Detect which cell encompasses the target text, then output its [X, Y] center coordinate. 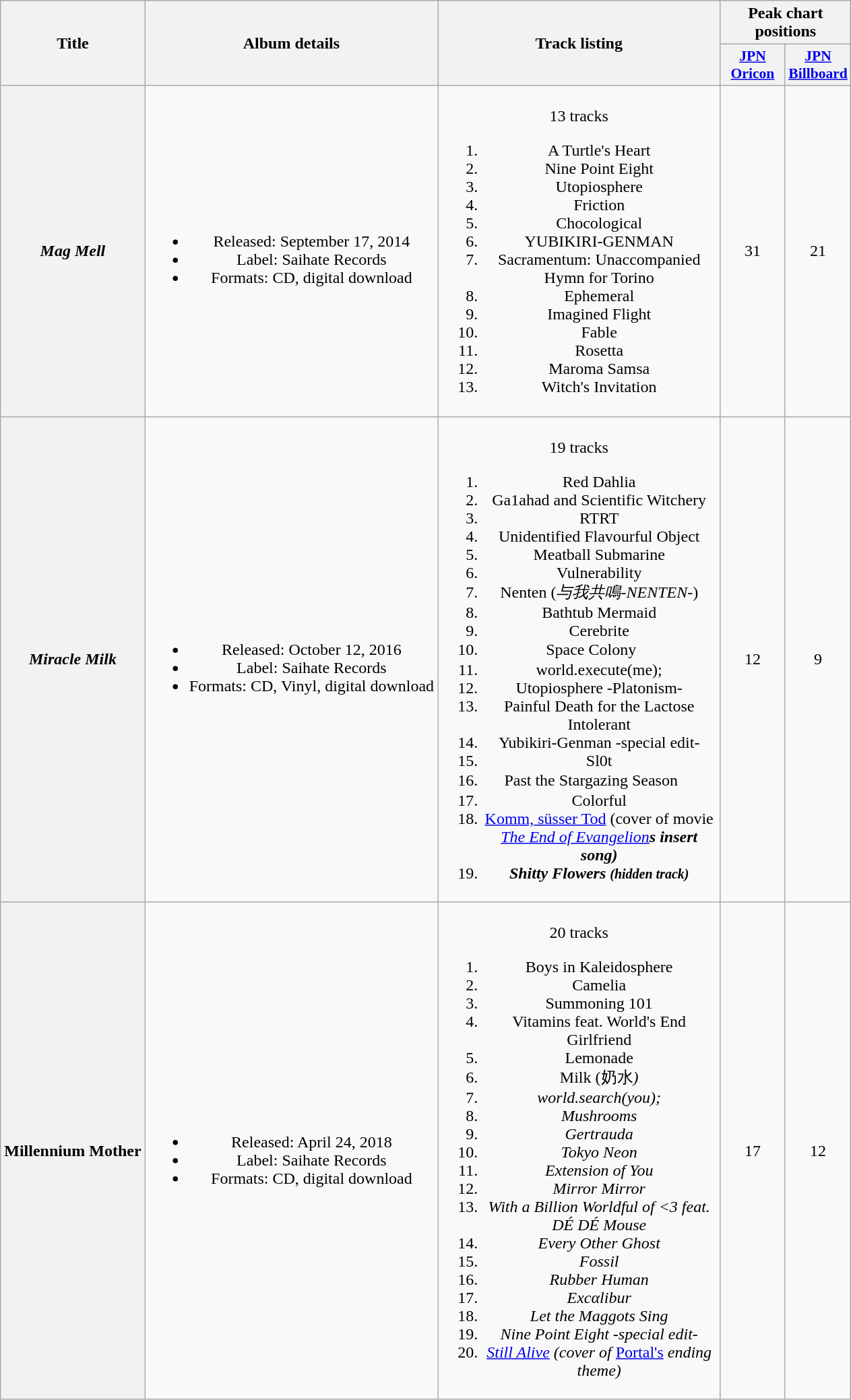
Released: September 17, 2014Label: Saihate RecordsFormats: CD, digital download [291, 251]
Released: October 12, 2016Label: Saihate RecordsFormats: CD, Vinyl, digital download [291, 659]
Track listing [579, 43]
JPNBillboard [818, 65]
9 [818, 659]
JPNOricon [753, 65]
Album details [291, 43]
31 [753, 251]
21 [818, 251]
Released: April 24, 2018Label: Saihate RecordsFormats: CD, digital download [291, 1151]
17 [753, 1151]
Peak chart positions [786, 23]
Mag Mell [73, 251]
Miracle Milk [73, 659]
Title [73, 43]
Millennium Mother [73, 1151]
